Extract the [X, Y] coordinate from the center of the cell holding the provided text.  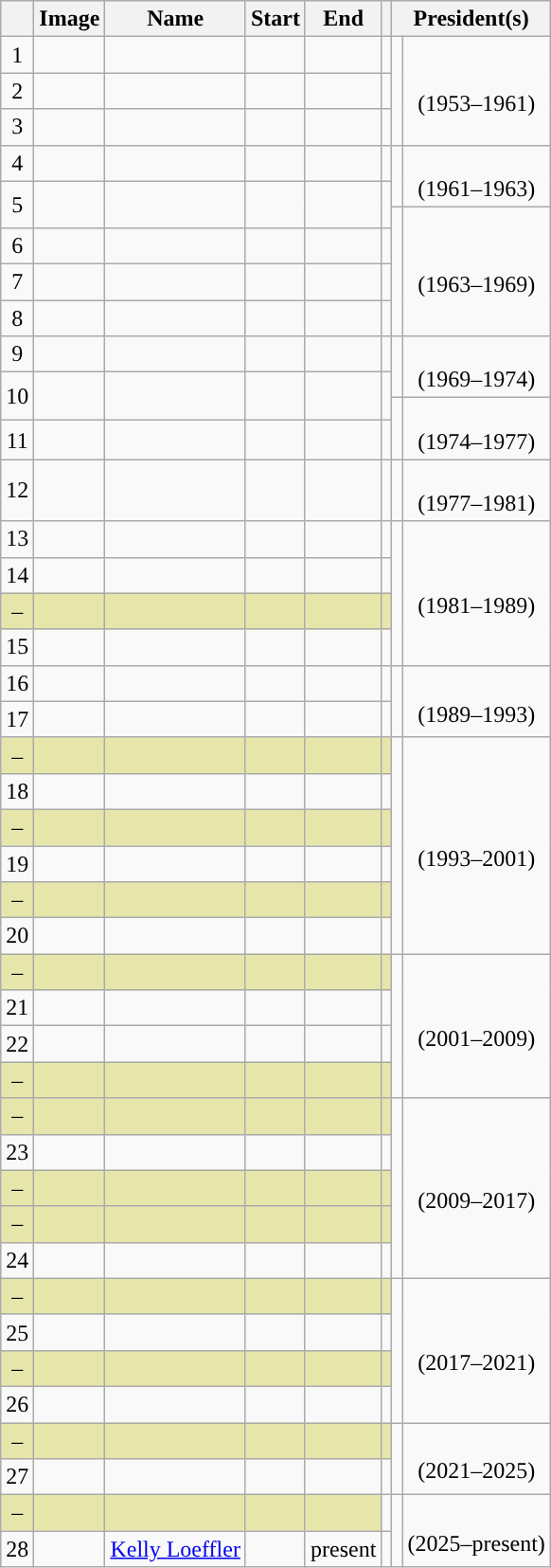
11 [17, 440]
10 [17, 396]
End [343, 19]
2 [17, 91]
(1961–1963) [476, 176]
25 [17, 1332]
(1993–2001) [476, 845]
Kelly Loeffler [176, 1549]
(2001–2009) [476, 1026]
1 [17, 55]
5 [17, 205]
28 [17, 1549]
26 [17, 1404]
(2021–2025) [476, 1459]
(1953–1961) [476, 91]
Name [176, 19]
(1977–1981) [476, 491]
(1963–1969) [476, 271]
(2025–present) [476, 1531]
President(s) [471, 19]
Image [70, 19]
13 [17, 539]
27 [17, 1477]
8 [17, 318]
19 [17, 863]
4 [17, 163]
16 [17, 683]
(2017–2021) [476, 1350]
6 [17, 246]
present [343, 1549]
(1974–1977) [476, 428]
14 [17, 575]
(1969–1974) [476, 368]
17 [17, 719]
12 [17, 491]
21 [17, 1008]
15 [17, 647]
(1989–1993) [476, 701]
23 [17, 1152]
(2009–2017) [476, 1188]
22 [17, 1044]
24 [17, 1260]
3 [17, 127]
Start [275, 19]
18 [17, 791]
7 [17, 282]
(1981–1989) [476, 593]
9 [17, 354]
20 [17, 936]
